Return the (X, Y) coordinate for the center point of the cell that contains the specified text.  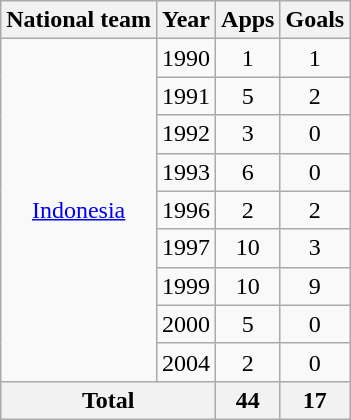
2004 (186, 362)
1996 (186, 210)
1993 (186, 172)
44 (248, 400)
1990 (186, 58)
17 (315, 400)
1991 (186, 96)
Total (108, 400)
1997 (186, 248)
9 (315, 286)
2000 (186, 324)
Goals (315, 20)
6 (248, 172)
1999 (186, 286)
Apps (248, 20)
Year (186, 20)
National team (79, 20)
1992 (186, 134)
Indonesia (79, 210)
